Provide the (X, Y) coordinate of the cell's center where the given text is located.  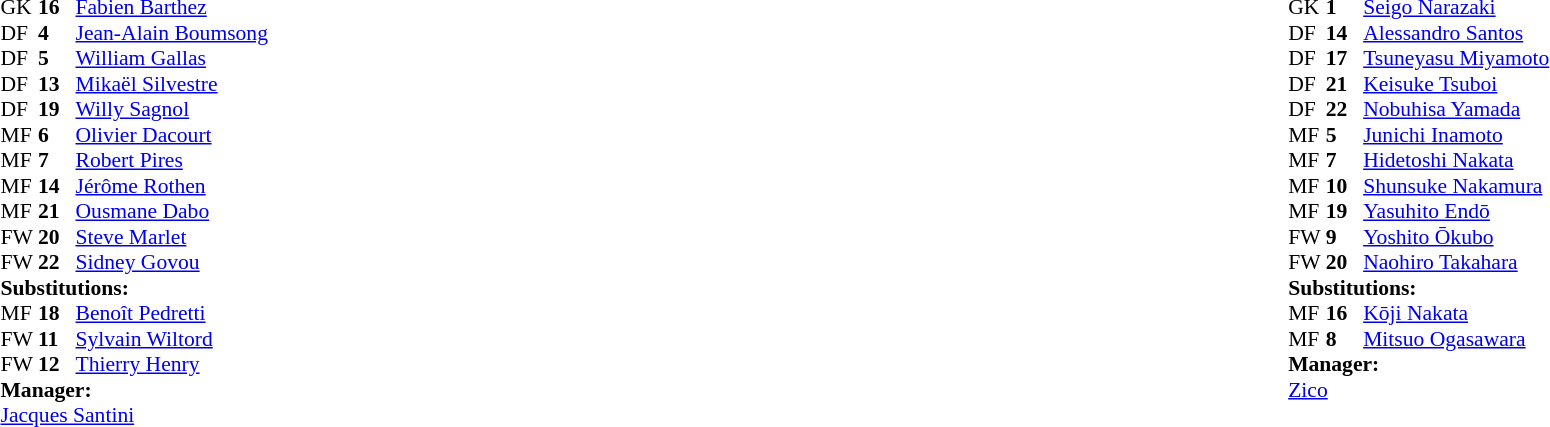
Benoît Pedretti (172, 313)
Yoshito Ōkubo (1456, 237)
Sylvain Wiltord (172, 339)
13 (57, 84)
William Gallas (172, 59)
Junichi Inamoto (1456, 135)
Keisuke Tsuboi (1456, 84)
10 (1345, 186)
Alessandro Santos (1456, 33)
Shunsuke Nakamura (1456, 186)
Tsuneyasu Miyamoto (1456, 59)
16 (1345, 313)
12 (57, 365)
Steve Marlet (172, 237)
Jérôme Rothen (172, 186)
Hidetoshi Nakata (1456, 161)
Robert Pires (172, 161)
Jean-Alain Boumsong (172, 33)
Nobuhisa Yamada (1456, 109)
Zico (1418, 390)
Ousmane Dabo (172, 211)
6 (57, 135)
Olivier Dacourt (172, 135)
18 (57, 313)
Yasuhito Endō (1456, 211)
11 (57, 339)
8 (1345, 339)
Naohiro Takahara (1456, 263)
Mikaël Silvestre (172, 84)
17 (1345, 59)
Sidney Govou (172, 263)
Mitsuo Ogasawara (1456, 339)
Thierry Henry (172, 365)
4 (57, 33)
9 (1345, 237)
Willy Sagnol (172, 109)
Kōji Nakata (1456, 313)
